Pinpoint the cell where the given text exists, returning its (x, y) midpoint coordinate. 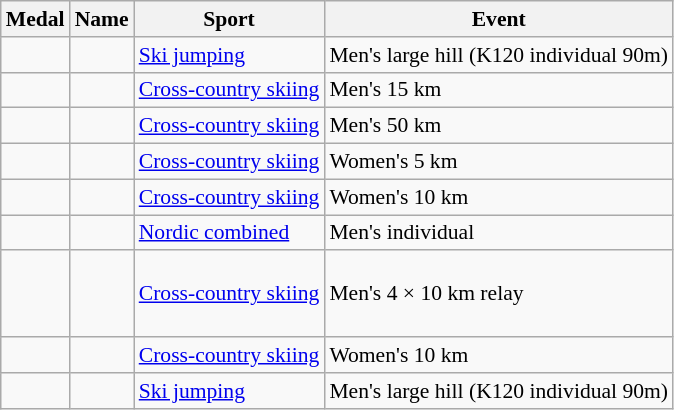
Men's 50 km (498, 126)
Event (498, 19)
Sport (230, 19)
Medal (36, 19)
Nordic combined (230, 233)
Women's 5 km (498, 162)
Men's 15 km (498, 90)
Name (102, 19)
Men's 4 × 10 km relay (498, 294)
Men's individual (498, 233)
